Return the (x, y) coordinate for the center point of the cell that contains the specified text.  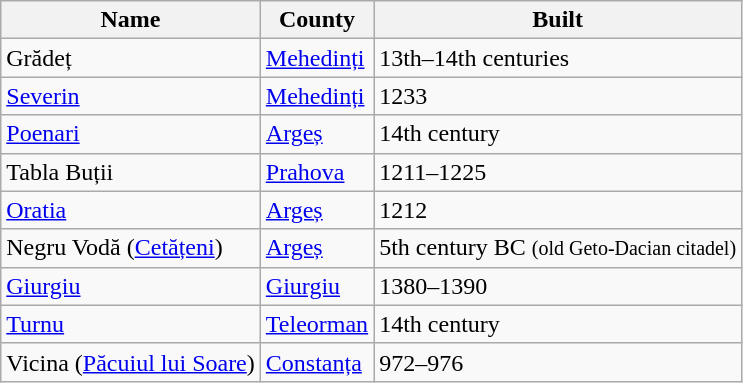
1211–1225 (558, 172)
972–976 (558, 362)
1380–1390 (558, 286)
Negru Vodă (Cetățeni) (131, 248)
Grădeț (131, 58)
1212 (558, 210)
Name (131, 20)
Tabla Buții (131, 172)
County (316, 20)
Poenari (131, 134)
Constanța (316, 362)
Teleorman (316, 324)
13th–14th centuries (558, 58)
Severin (131, 96)
Built (558, 20)
5th century BC (old Geto-Dacian citadel) (558, 248)
Prahova (316, 172)
Turnu (131, 324)
Oratia (131, 210)
Vicina (Păcuiul lui Soare) (131, 362)
1233 (558, 96)
